Scan for the cell matching the given text and deliver its [X, Y] coordinate at center. 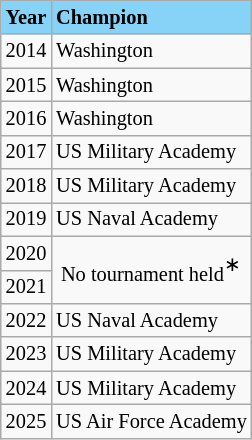
2015 [26, 85]
No tournament held∗ [152, 270]
2020 [26, 253]
2022 [26, 320]
Year [26, 17]
Champion [152, 17]
2023 [26, 354]
2021 [26, 287]
2018 [26, 186]
2024 [26, 388]
2016 [26, 118]
2019 [26, 219]
US Air Force Academy [152, 421]
2017 [26, 152]
2014 [26, 51]
2025 [26, 421]
